Detect which cell encompasses the target text, then output its [X, Y] center coordinate. 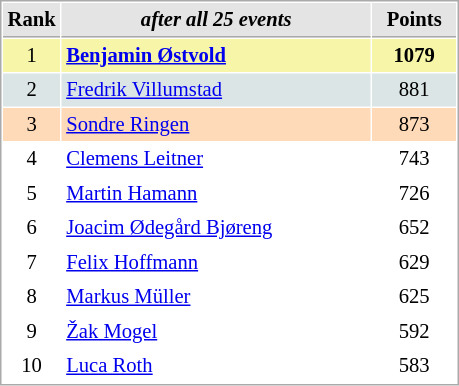
652 [414, 228]
4 [32, 158]
592 [414, 332]
Rank [32, 20]
1079 [414, 56]
625 [414, 296]
881 [414, 90]
726 [414, 194]
Joacim Ødegård Bjøreng [216, 228]
583 [414, 366]
Sondre Ringen [216, 124]
after all 25 events [216, 20]
7 [32, 262]
1 [32, 56]
Markus Müller [216, 296]
873 [414, 124]
10 [32, 366]
Felix Hoffmann [216, 262]
Benjamin Østvold [216, 56]
9 [32, 332]
5 [32, 194]
3 [32, 124]
743 [414, 158]
2 [32, 90]
Žak Mogel [216, 332]
6 [32, 228]
Martin Hamann [216, 194]
Luca Roth [216, 366]
Fredrik Villumstad [216, 90]
629 [414, 262]
Clemens Leitner [216, 158]
8 [32, 296]
Points [414, 20]
